Return the (x, y) coordinate for the center point of the cell that contains the specified text.  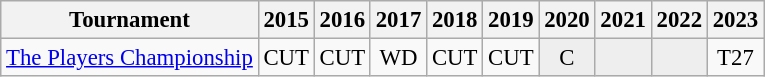
2022 (679, 20)
2019 (511, 20)
2017 (398, 20)
The Players Championship (130, 58)
2020 (567, 20)
2018 (455, 20)
C (567, 58)
Tournament (130, 20)
2023 (735, 20)
2021 (623, 20)
WD (398, 58)
T27 (735, 58)
2016 (342, 20)
2015 (286, 20)
